Capture the cell that displays the provided text and extract its (x, y) central coordinate. 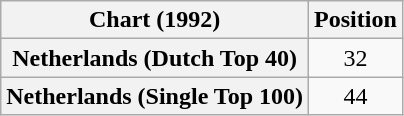
44 (356, 96)
Netherlands (Dutch Top 40) (155, 58)
Netherlands (Single Top 100) (155, 96)
Position (356, 20)
32 (356, 58)
Chart (1992) (155, 20)
